Scan for the cell matching the given text and deliver its [X, Y] coordinate at center. 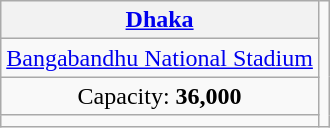
Capacity: 36,000 [160, 96]
Dhaka [160, 20]
Bangabandhu National Stadium [160, 58]
